Find where the given text appears and provide that cell's center as (x, y) coordinate. 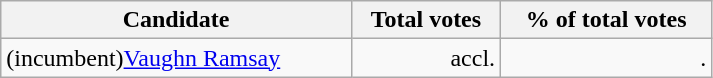
Candidate (176, 20)
(incumbent)Vaughn Ramsay (176, 58)
accl. (426, 58)
Total votes (426, 20)
% of total votes (606, 20)
. (606, 58)
